Pinpoint the cell where the given text exists, returning its (X, Y) midpoint coordinate. 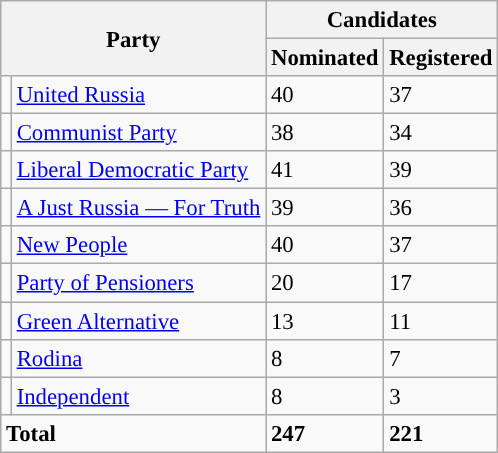
United Russia (138, 95)
20 (325, 283)
7 (441, 358)
Nominated (325, 58)
Registered (441, 58)
3 (441, 396)
Total (134, 433)
New People (138, 245)
11 (441, 321)
34 (441, 133)
36 (441, 208)
17 (441, 283)
A Just Russia — For Truth (138, 208)
Liberal Democratic Party (138, 170)
41 (325, 170)
Party (134, 38)
Party of Pensioners (138, 283)
Candidates (382, 20)
38 (325, 133)
Communist Party (138, 133)
Rodina (138, 358)
247 (325, 433)
221 (441, 433)
13 (325, 321)
Green Alternative (138, 321)
Independent (138, 396)
